Return the (X, Y) coordinate for the center point of the cell that contains the specified text.  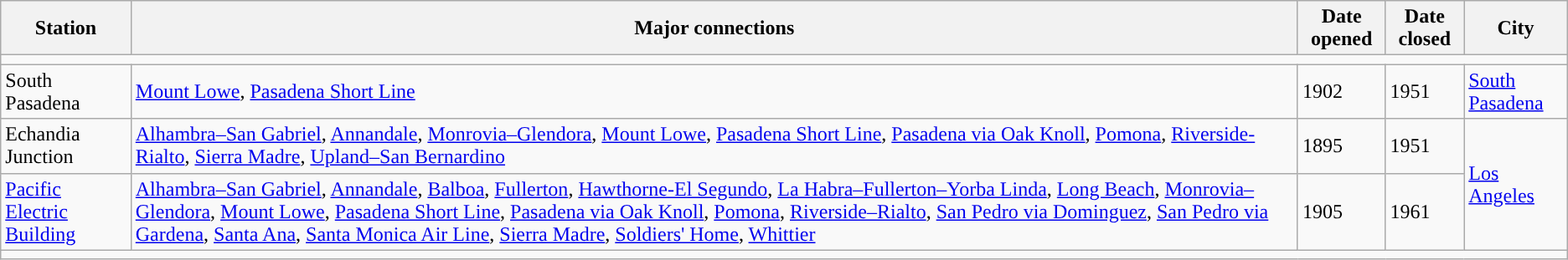
Date opened (1342, 28)
Major connections (714, 28)
Pacific Electric Building (66, 212)
Mount Lowe, Pasadena Short Line (714, 92)
1961 (1425, 212)
1895 (1342, 145)
Date closed (1425, 28)
Echandia Junction (66, 145)
1905 (1342, 212)
Los Angeles (1516, 184)
Station (66, 28)
1902 (1342, 92)
City (1516, 28)
